Find where the given text appears and provide that cell's center as [x, y] coordinate. 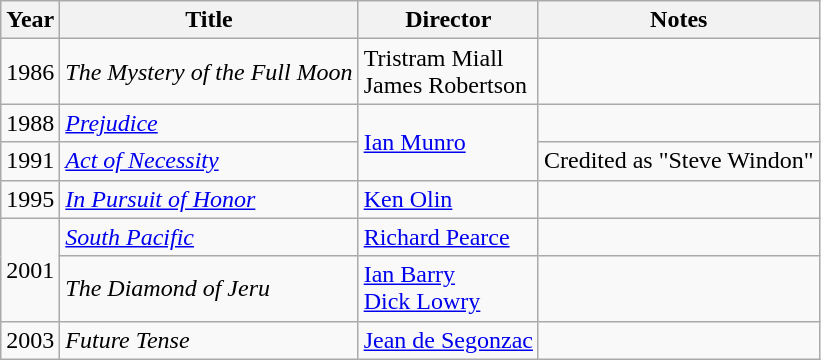
Future Tense [209, 340]
Title [209, 20]
2001 [30, 270]
Ian Munro [448, 142]
1995 [30, 199]
South Pacific [209, 237]
Richard Pearce [448, 237]
Notes [678, 20]
1986 [30, 72]
2003 [30, 340]
Jean de Segonzac [448, 340]
Prejudice [209, 123]
Year [30, 20]
Act of Necessity [209, 161]
Director [448, 20]
Ken Olin [448, 199]
Credited as "Steve Windon" [678, 161]
Tristram MiallJames Robertson [448, 72]
1991 [30, 161]
1988 [30, 123]
The Diamond of Jeru [209, 288]
Ian BarryDick Lowry [448, 288]
The Mystery of the Full Moon [209, 72]
In Pursuit of Honor [209, 199]
